Output the [x, y] coordinate of the center of the cell containing the given text.  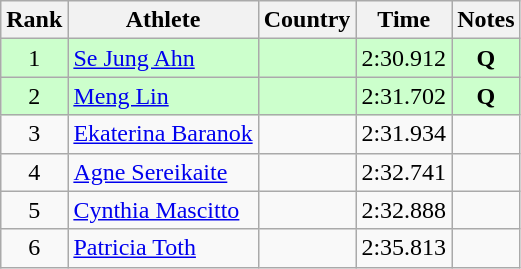
Meng Lin [163, 96]
2:31.934 [404, 134]
Rank [34, 20]
Ekaterina Baranok [163, 134]
2:35.813 [404, 248]
2:31.702 [404, 96]
1 [34, 58]
4 [34, 172]
Athlete [163, 20]
Cynthia Mascitto [163, 210]
6 [34, 248]
Notes [486, 20]
Se Jung Ahn [163, 58]
2:32.888 [404, 210]
2 [34, 96]
Agne Sereikaite [163, 172]
2:32.741 [404, 172]
5 [34, 210]
3 [34, 134]
2:30.912 [404, 58]
Country [307, 20]
Time [404, 20]
Patricia Toth [163, 248]
